Pinpoint the cell where the given text exists, returning its [x, y] midpoint coordinate. 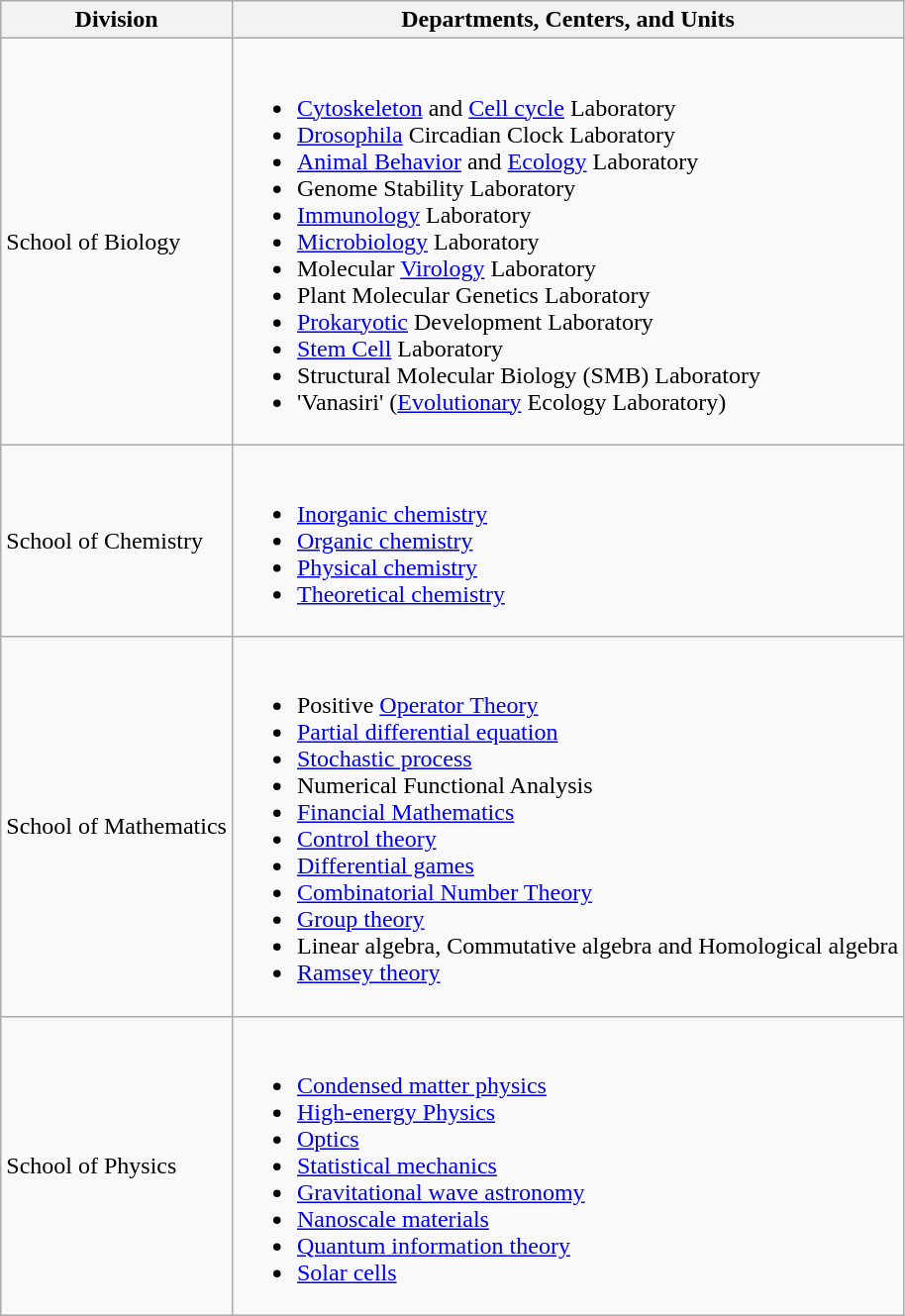
School of Mathematics [117, 826]
Inorganic chemistryOrganic chemistryPhysical chemistryTheoretical chemistry [567, 541]
School of Chemistry [117, 541]
Departments, Centers, and Units [567, 20]
Division [117, 20]
School of Biology [117, 242]
School of Physics [117, 1165]
